Provide the [X, Y] coordinate of the cell's center where the given text is located.  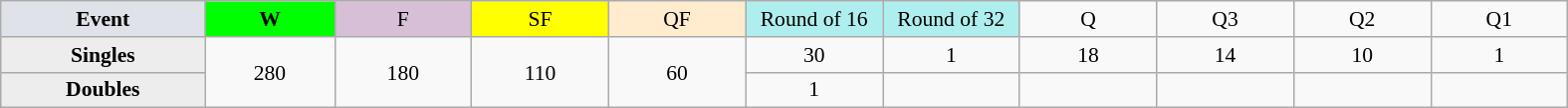
Singles [104, 55]
Round of 32 [951, 19]
Doubles [104, 90]
180 [403, 72]
30 [814, 55]
W [270, 19]
280 [270, 72]
QF [677, 19]
Q3 [1226, 19]
F [403, 19]
Q [1088, 19]
Event [104, 19]
SF [541, 19]
18 [1088, 55]
10 [1362, 55]
Q2 [1362, 19]
60 [677, 72]
14 [1226, 55]
Round of 16 [814, 19]
110 [541, 72]
Q1 [1499, 19]
